Pinpoint the cell where the given text exists, returning its (X, Y) midpoint coordinate. 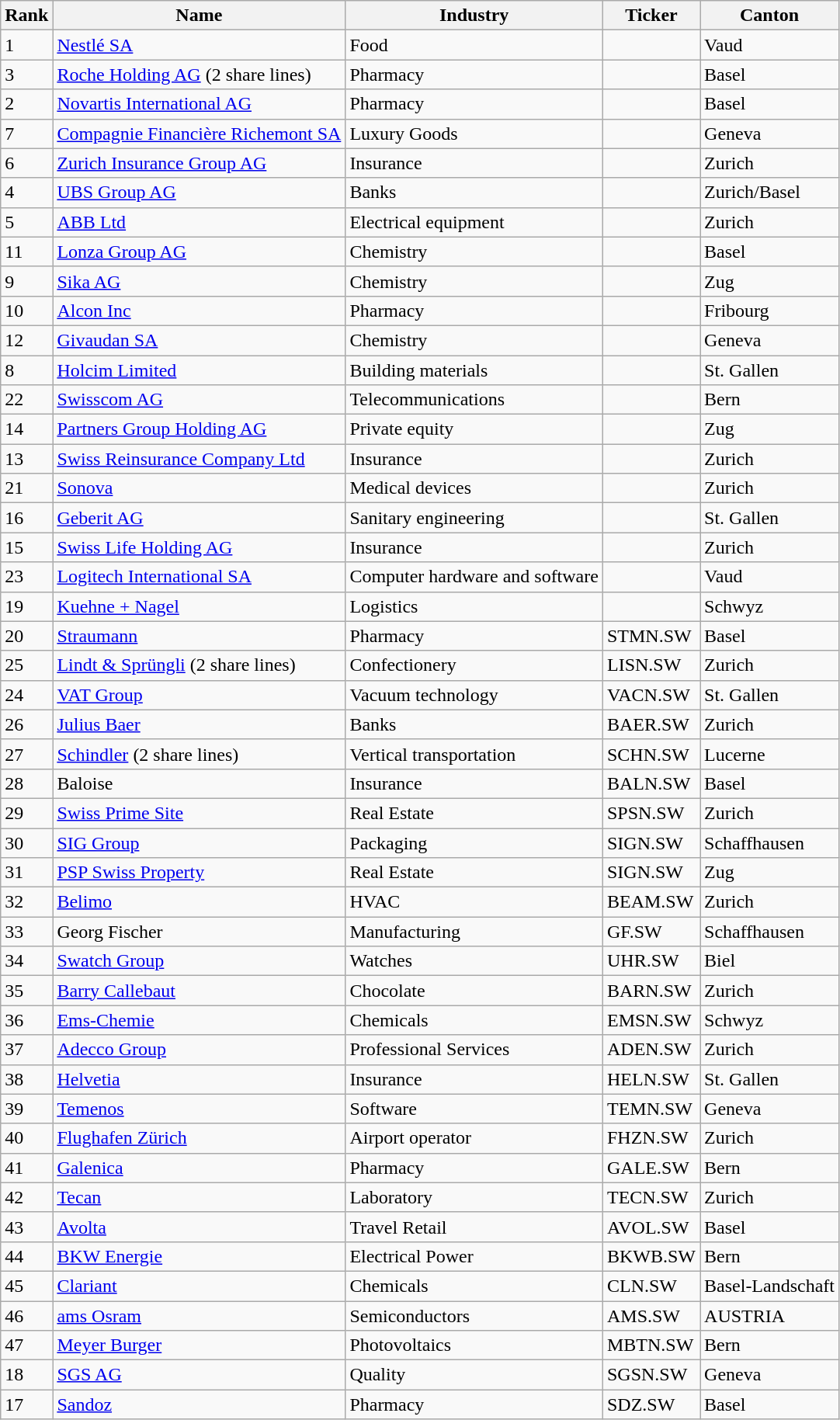
VACN.SW (651, 695)
STMN.SW (651, 636)
BALN.SW (651, 783)
Sonova (199, 488)
41 (26, 1168)
Helvetia (199, 1079)
Fribourg (770, 311)
SGS AG (199, 1375)
Georg Fischer (199, 932)
9 (26, 281)
18 (26, 1375)
Swiss Life Holding AG (199, 547)
LISN.SW (651, 665)
Roche Holding AG (2 share lines) (199, 75)
UBS Group AG (199, 193)
39 (26, 1109)
Ems-Chemie (199, 1020)
Medical devices (474, 488)
Kuehne + Nagel (199, 606)
Biel (770, 961)
Food (474, 45)
17 (26, 1404)
BKWB.SW (651, 1256)
Nestlé SA (199, 45)
Alcon Inc (199, 311)
46 (26, 1316)
Telecommunications (474, 400)
3 (26, 75)
HVAC (474, 902)
AMS.SW (651, 1316)
20 (26, 636)
Manufacturing (474, 932)
Clariant (199, 1286)
Logitech International SA (199, 577)
Building materials (474, 370)
VAT Group (199, 695)
1 (26, 45)
32 (26, 902)
38 (26, 1079)
GF.SW (651, 932)
25 (26, 665)
34 (26, 961)
Industry (474, 16)
SGSN.SW (651, 1375)
Software (474, 1109)
Zurich Insurance Group AG (199, 163)
Swisscom AG (199, 400)
Laboratory (474, 1197)
Swiss Prime Site (199, 813)
2 (26, 104)
12 (26, 340)
47 (26, 1345)
13 (26, 459)
27 (26, 754)
Name (199, 16)
Computer hardware and software (474, 577)
TEMN.SW (651, 1109)
Zurich/Basel (770, 193)
HELN.SW (651, 1079)
Swatch Group (199, 961)
37 (26, 1050)
26 (26, 724)
29 (26, 813)
Flughafen Zürich (199, 1138)
Packaging (474, 842)
Schindler (2 share lines) (199, 754)
BAER.SW (651, 724)
Watches (474, 961)
Galenica (199, 1168)
Sanitary engineering (474, 518)
6 (26, 163)
10 (26, 311)
ADEN.SW (651, 1050)
Sandoz (199, 1404)
23 (26, 577)
Ticker (651, 16)
19 (26, 606)
SDZ.SW (651, 1404)
Swiss Reinsurance Company Ltd (199, 459)
BEAM.SW (651, 902)
Compagnie Financière Richemont SA (199, 134)
7 (26, 134)
33 (26, 932)
Lonza Group AG (199, 252)
PSP Swiss Property (199, 873)
Lucerne (770, 754)
UHR.SW (651, 961)
Novartis International AG (199, 104)
Quality (474, 1375)
GALE.SW (651, 1168)
Logistics (474, 606)
43 (26, 1227)
SPSN.SW (651, 813)
11 (26, 252)
Chocolate (474, 991)
30 (26, 842)
Tecan (199, 1197)
Vacuum technology (474, 695)
Electrical equipment (474, 222)
16 (26, 518)
Temenos (199, 1109)
ams Osram (199, 1316)
Baloise (199, 783)
42 (26, 1197)
Airport operator (474, 1138)
Julius Baer (199, 724)
Straumann (199, 636)
35 (26, 991)
Electrical Power (474, 1256)
FHZN.SW (651, 1138)
8 (26, 370)
Confectionery (474, 665)
Geberit AG (199, 518)
Sika AG (199, 281)
Rank (26, 16)
15 (26, 547)
Basel-Landschaft (770, 1286)
Partners Group Holding AG (199, 429)
Professional Services (474, 1050)
BARN.SW (651, 991)
Vertical transportation (474, 754)
36 (26, 1020)
45 (26, 1286)
Travel Retail (474, 1227)
40 (26, 1138)
CLN.SW (651, 1286)
31 (26, 873)
21 (26, 488)
AUSTRIA (770, 1316)
Belimo (199, 902)
Avolta (199, 1227)
22 (26, 400)
Photovoltaics (474, 1345)
Holcim Limited (199, 370)
44 (26, 1256)
Semiconductors (474, 1316)
14 (26, 429)
ABB Ltd (199, 222)
24 (26, 695)
BKW Energie (199, 1256)
Lindt & Sprüngli (2 share lines) (199, 665)
SIG Group (199, 842)
Givaudan SA (199, 340)
Adecco Group (199, 1050)
Meyer Burger (199, 1345)
TECN.SW (651, 1197)
28 (26, 783)
Luxury Goods (474, 134)
AVOL.SW (651, 1227)
EMSN.SW (651, 1020)
Canton (770, 16)
Private equity (474, 429)
SCHN.SW (651, 754)
Barry Callebaut (199, 991)
MBTN.SW (651, 1345)
5 (26, 222)
4 (26, 193)
